Scan for the cell matching the given text and deliver its [X, Y] coordinate at center. 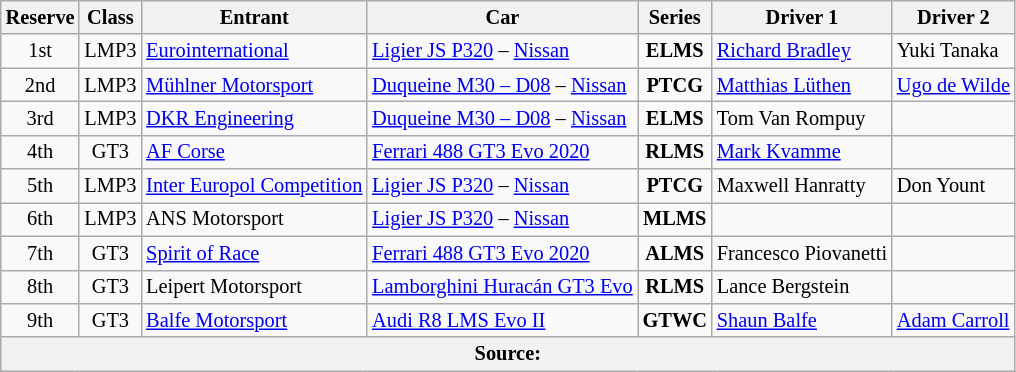
Balfe Motorsport [254, 320]
Mark Kvamme [802, 152]
Maxwell Hanratty [802, 186]
5th [40, 186]
Eurointernational [254, 51]
Ugo de Wilde [954, 85]
1st [40, 51]
Driver 2 [954, 17]
Matthias Lüthen [802, 85]
ALMS [675, 253]
Reserve [40, 17]
GTWC [675, 320]
2nd [40, 85]
Driver 1 [802, 17]
7th [40, 253]
MLMS [675, 219]
Audi R8 LMS Evo II [502, 320]
Spirit of Race [254, 253]
3rd [40, 118]
Don Yount [954, 186]
AF Corse [254, 152]
9th [40, 320]
Shaun Balfe [802, 320]
Car [502, 17]
Francesco Piovanetti [802, 253]
6th [40, 219]
Tom Van Rompuy [802, 118]
Source: [508, 354]
DKR Engineering [254, 118]
Entrant [254, 17]
Leipert Motorsport [254, 287]
Yuki Tanaka [954, 51]
Inter Europol Competition [254, 186]
4th [40, 152]
ANS Motorsport [254, 219]
Mühlner Motorsport [254, 85]
Lance Bergstein [802, 287]
Series [675, 17]
Class [110, 17]
Richard Bradley [802, 51]
Adam Carroll [954, 320]
Lamborghini Huracán GT3 Evo [502, 287]
8th [40, 287]
